Output the (x, y) coordinate of the center of the cell containing the given text.  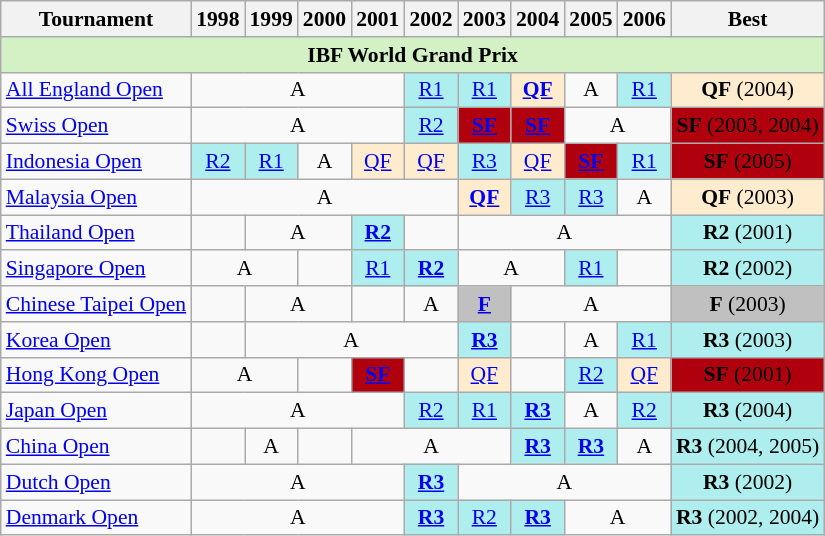
QF (2003) (748, 197)
Malaysia Open (96, 197)
All England Open (96, 90)
1998 (218, 19)
2003 (484, 19)
Singapore Open (96, 269)
2000 (324, 19)
1999 (270, 19)
2002 (430, 19)
2001 (378, 19)
Indonesia Open (96, 162)
R2 (2002) (748, 269)
Japan Open (96, 411)
Tournament (96, 19)
China Open (96, 447)
IBF World Grand Prix (413, 55)
R3 (2003) (748, 340)
Denmark Open (96, 518)
Dutch Open (96, 482)
F (2003) (748, 304)
SF (2005) (748, 162)
Best (748, 19)
Chinese Taipei Open (96, 304)
SF (2001) (748, 375)
Hong Kong Open (96, 375)
R3 (2004) (748, 411)
R3 (2002, 2004) (748, 518)
Swiss Open (96, 126)
SF (2003, 2004) (748, 126)
R2 (2001) (748, 233)
R3 (2004, 2005) (748, 447)
R3 (2002) (748, 482)
F (484, 304)
2004 (538, 19)
2005 (590, 19)
Thailand Open (96, 233)
Korea Open (96, 340)
QF (2004) (748, 90)
2006 (644, 19)
